Determine the [X, Y] coordinate at the center of the cell enclosing the given text.  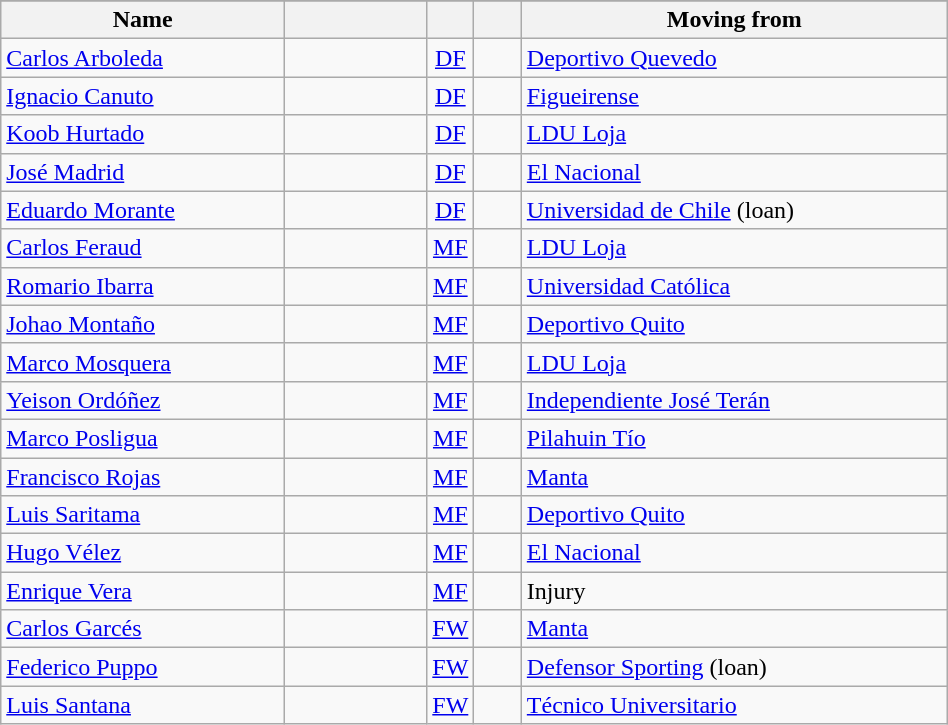
Romario Ibarra [143, 286]
Koob Hurtado [143, 134]
Francisco Rojas [143, 477]
Johao Montaño [143, 324]
Luis Santana [143, 705]
Universidad Católica [734, 286]
Injury [734, 591]
Técnico Universitario [734, 705]
Deportivo Quevedo [734, 58]
Marco Mosquera [143, 362]
Figueirense [734, 96]
Carlos Feraud [143, 248]
Marco Posligua [143, 438]
Carlos Arboleda [143, 58]
Luis Saritama [143, 515]
Hugo Vélez [143, 553]
Universidad de Chile (loan) [734, 210]
José Madrid [143, 172]
Enrique Vera [143, 591]
Pilahuin Tío [734, 438]
Defensor Sporting (loan) [734, 667]
Independiente José Terán [734, 400]
Federico Puppo [143, 667]
Eduardo Morante [143, 210]
Name [143, 20]
Carlos Garcés [143, 629]
Ignacio Canuto [143, 96]
Moving from [734, 20]
Yeison Ordóñez [143, 400]
